Pinpoint the cell where the given text exists, returning its [X, Y] midpoint coordinate. 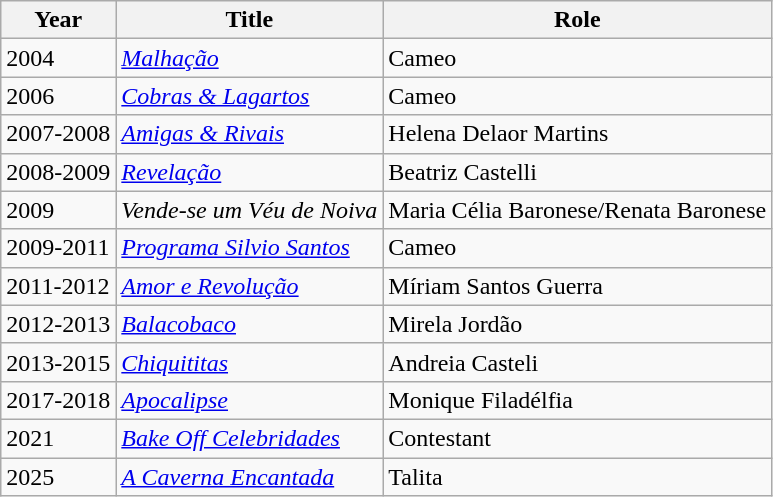
2009-2011 [58, 248]
Míriam Santos Guerra [578, 286]
A Caverna Encantada [250, 477]
Helena Delaor Martins [578, 134]
Maria Célia Baronese/Renata Baronese [578, 210]
Vende-se um Véu de Noiva [250, 210]
Beatriz Castelli [578, 172]
Apocalipse [250, 400]
2004 [58, 58]
2008-2009 [58, 172]
Cobras & Lagartos [250, 96]
Malhação [250, 58]
Mirela Jordão [578, 324]
Amor e Revolução [250, 286]
Andreia Casteli [578, 362]
2021 [58, 438]
2013-2015 [58, 362]
Role [578, 20]
Contestant [578, 438]
Talita [578, 477]
Title [250, 20]
Bake Off Celebridades [250, 438]
Revelação [250, 172]
Monique Filadélfia [578, 400]
Balacobaco [250, 324]
2017-2018 [58, 400]
2006 [58, 96]
2011-2012 [58, 286]
Amigas & Rivais [250, 134]
2025 [58, 477]
Programa Silvio Santos [250, 248]
Year [58, 20]
Chiquititas [250, 362]
2009 [58, 210]
2012-2013 [58, 324]
2007-2008 [58, 134]
